From the cell containing the given text, extract its center point as (x, y) coordinate. 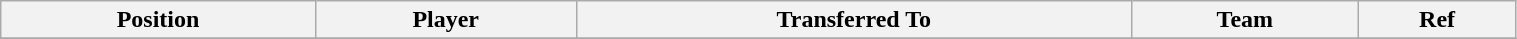
Position (158, 20)
Transferred To (854, 20)
Player (446, 20)
Ref (1437, 20)
Team (1246, 20)
